Determine the (x, y) coordinate at the center of the cell enclosing the given text.  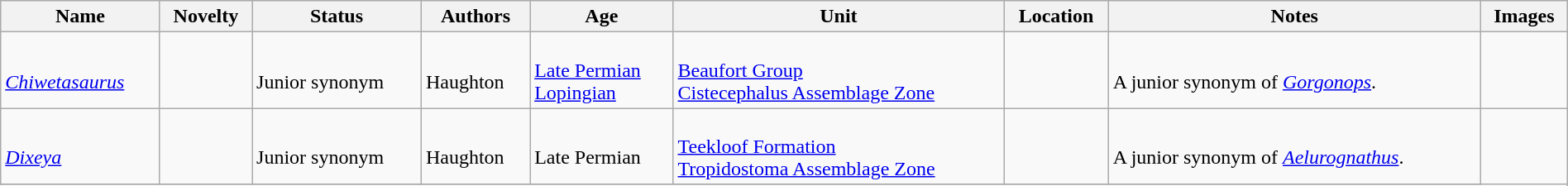
Teekloof FormationTropidostoma Assemblage Zone (839, 146)
Dixeya (80, 146)
A junior synonym of Aelurognathus. (1294, 146)
Age (602, 17)
Name (80, 17)
Late PermianLopingian (602, 70)
Late Permian (602, 146)
Status (337, 17)
Location (1056, 17)
Authors (475, 17)
Beaufort GroupCistecephalus Assemblage Zone (839, 70)
Novelty (205, 17)
Unit (839, 17)
Images (1523, 17)
Notes (1294, 17)
A junior synonym of Gorgonops. (1294, 70)
Chiwetasaurus (80, 70)
